Identify which cell holds the provided text, then report its [X, Y] central coordinate. 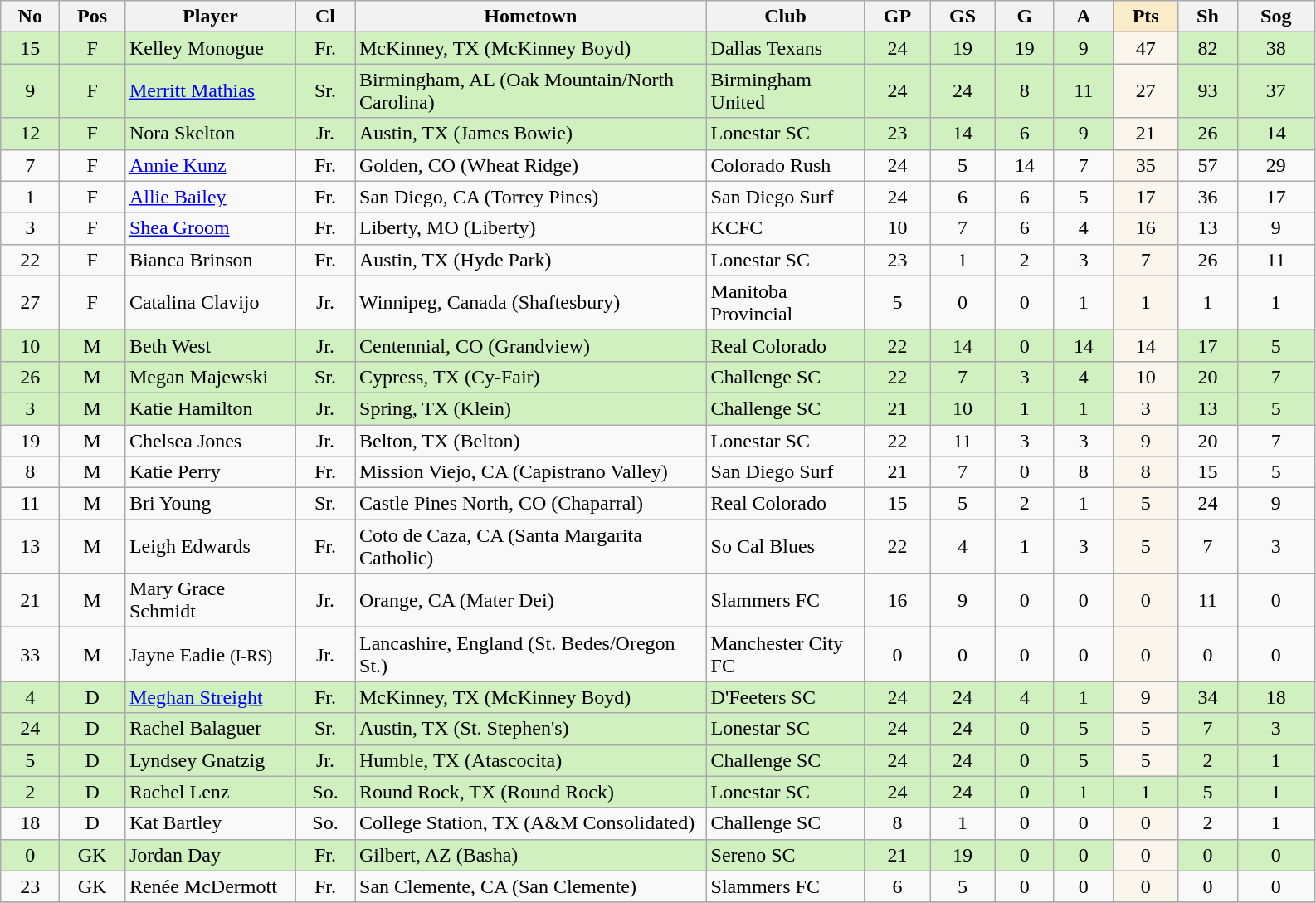
A [1084, 17]
47 [1145, 48]
Gilbert, AZ (Basha) [531, 855]
Player [210, 17]
Chelsea Jones [210, 441]
Katie Perry [210, 472]
Lyndsey Gnatzig [210, 760]
Lancashire, England (St. Bedes/Oregon St.) [531, 654]
Sereno SC [785, 855]
Cypress, TX (Cy-Fair) [531, 377]
Beth West [210, 345]
36 [1208, 197]
33 [30, 654]
29 [1276, 165]
G [1024, 17]
KCFC [785, 228]
Annie Kunz [210, 165]
San Diego, CA (Torrey Pines) [531, 197]
Manchester City FC [785, 654]
D'Feeters SC [785, 697]
Colorado Rush [785, 165]
Pts [1145, 17]
Kat Bartley [210, 823]
Pos [93, 17]
Birmingham United [785, 91]
Kelley Monogue [210, 48]
Megan Majewski [210, 377]
Merritt Mathias [210, 91]
38 [1276, 48]
Austin, TX (James Bowie) [531, 134]
Leigh Edwards [210, 546]
So Cal Blues [785, 546]
Winnipeg, Canada (Shaftesbury) [531, 302]
Belton, TX (Belton) [531, 441]
Birmingham, AL (Oak Mountain/North Carolina) [531, 91]
Hometown [531, 17]
82 [1208, 48]
Manitoba Provincial [785, 302]
Orange, CA (Mater Dei) [531, 601]
57 [1208, 165]
Humble, TX (Atascocita) [531, 760]
GS [963, 17]
37 [1276, 91]
Meghan Streight [210, 697]
93 [1208, 91]
Club [785, 17]
Bianca Brinson [210, 260]
Shea Groom [210, 228]
Liberty, MO (Liberty) [531, 228]
Katie Hamilton [210, 408]
Golden, CO (Wheat Ridge) [531, 165]
Sh [1208, 17]
Dallas Texans [785, 48]
Rachel Balaguer [210, 729]
34 [1208, 697]
Rachel Lenz [210, 792]
Jayne Eadie (I-RS) [210, 654]
Austin, TX (Hyde Park) [531, 260]
College Station, TX (A&M Consolidated) [531, 823]
Centennial, CO (Grandview) [531, 345]
Renée McDermott [210, 886]
35 [1145, 165]
Jordan Day [210, 855]
No [30, 17]
Austin, TX (St. Stephen's) [531, 729]
Spring, TX (Klein) [531, 408]
Nora Skelton [210, 134]
San Clemente, CA (San Clemente) [531, 886]
Catalina Clavijo [210, 302]
Bri Young [210, 504]
Sog [1276, 17]
Coto de Caza, CA (Santa Margarita Catholic) [531, 546]
Cl [325, 17]
12 [30, 134]
Round Rock, TX (Round Rock) [531, 792]
Allie Bailey [210, 197]
Mary Grace Schmidt [210, 601]
GP [898, 17]
Castle Pines North, CO (Chaparral) [531, 504]
Mission Viejo, CA (Capistrano Valley) [531, 472]
